Scan for the cell matching the given text and deliver its (X, Y) coordinate at center. 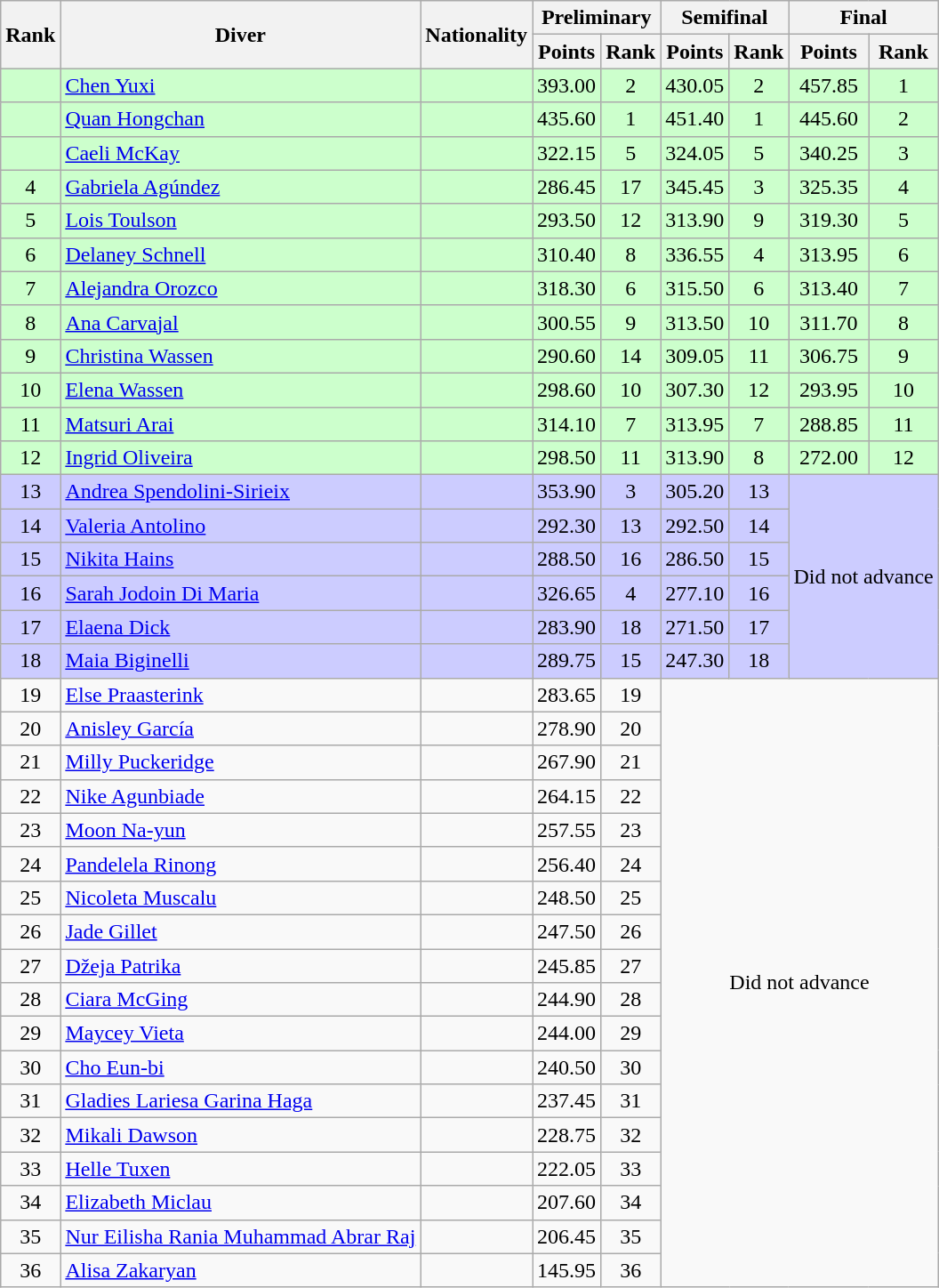
288.85 (829, 424)
309.05 (695, 356)
Delaney Schnell (240, 254)
244.00 (567, 1034)
322.15 (567, 153)
340.25 (829, 153)
Ingrid Oliveira (240, 458)
Pandelela Rinong (240, 864)
292.30 (567, 526)
283.90 (567, 627)
278.90 (567, 729)
305.20 (695, 492)
Helle Tuxen (240, 1169)
Alejandra Orozco (240, 288)
Andrea Spendolini-Sirieix (240, 492)
345.45 (695, 187)
Preliminary (597, 18)
315.50 (695, 288)
Džeja Patrika (240, 965)
318.30 (567, 288)
Alisa Zakaryan (240, 1270)
310.40 (567, 254)
290.60 (567, 356)
145.95 (567, 1270)
Ana Carvajal (240, 322)
353.90 (567, 492)
267.90 (567, 762)
435.60 (567, 119)
Maycey Vieta (240, 1034)
247.30 (695, 661)
Nikita Hains (240, 559)
289.75 (567, 661)
Gladies Lariesa Garina Haga (240, 1101)
Anisley García (240, 729)
Maia Biginelli (240, 661)
247.50 (567, 931)
Else Praasterink (240, 695)
288.50 (567, 559)
307.30 (695, 390)
206.45 (567, 1236)
Matsuri Arai (240, 424)
248.50 (567, 898)
306.75 (829, 356)
Ciara McGing (240, 1000)
293.95 (829, 390)
326.65 (567, 593)
271.50 (695, 627)
Diver (240, 35)
445.60 (829, 119)
300.55 (567, 322)
245.85 (567, 965)
Chen Yuxi (240, 85)
Semifinal (725, 18)
Elaena Dick (240, 627)
Quan Hongchan (240, 119)
264.15 (567, 796)
457.85 (829, 85)
Cho Eun-bi (240, 1067)
Lois Toulson (240, 221)
Moon Na-yun (240, 830)
325.35 (829, 187)
451.40 (695, 119)
430.05 (695, 85)
393.00 (567, 85)
Final (863, 18)
286.45 (567, 187)
Nike Agunbiade (240, 796)
Christina Wassen (240, 356)
Sarah Jodoin Di Maria (240, 593)
277.10 (695, 593)
Gabriela Agúndez (240, 187)
272.00 (829, 458)
207.60 (567, 1203)
319.30 (829, 221)
Nationality (477, 35)
314.10 (567, 424)
313.50 (695, 322)
240.50 (567, 1067)
324.05 (695, 153)
Caeli McKay (240, 153)
313.40 (829, 288)
311.70 (829, 322)
244.90 (567, 1000)
336.55 (695, 254)
298.60 (567, 390)
293.50 (567, 221)
298.50 (567, 458)
Mikali Dawson (240, 1135)
283.65 (567, 695)
Nicoleta Muscalu (240, 898)
Elizabeth Miclau (240, 1203)
256.40 (567, 864)
228.75 (567, 1135)
Valeria Antolino (240, 526)
Milly Puckeridge (240, 762)
Nur Eilisha Rania Muhammad Abrar Raj (240, 1236)
292.50 (695, 526)
222.05 (567, 1169)
237.45 (567, 1101)
Elena Wassen (240, 390)
Jade Gillet (240, 931)
286.50 (695, 559)
257.55 (567, 830)
